Return [x, y] of the center of cell containing provided text 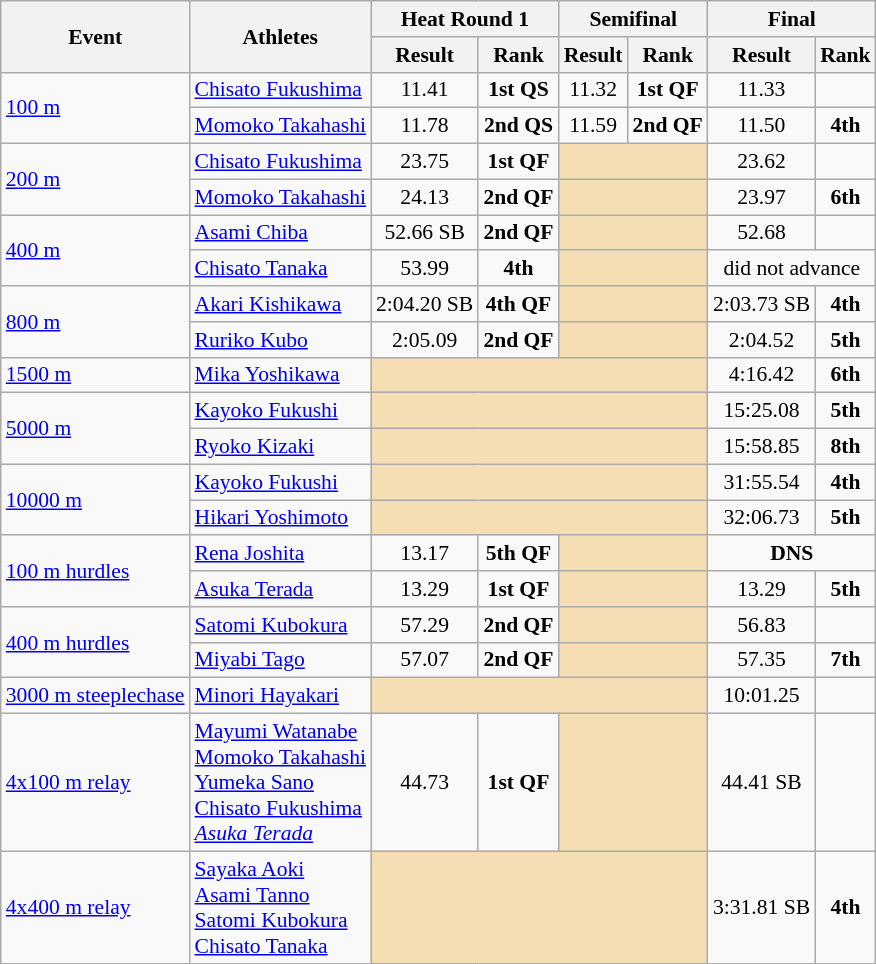
5000 m [96, 428]
15:58.85 [762, 447]
13.17 [424, 554]
Rena Joshita [281, 554]
2nd QS [518, 126]
11.78 [424, 126]
3:31.81 SB [762, 907]
2:04.20 SB [424, 304]
53.99 [424, 269]
Sayaka AokiAsami TannoSatomi KubokuraChisato Tanaka [281, 907]
Heat Round 1 [465, 19]
1st QS [518, 90]
2:05.09 [424, 340]
Ryoko Kizaki [281, 447]
11.59 [594, 126]
4x100 m relay [96, 783]
31:55.54 [762, 482]
57.07 [424, 660]
4th QF [518, 304]
100 m [96, 108]
Hikari Yoshimoto [281, 518]
Mika Yoshikawa [281, 375]
800 m [96, 322]
11.32 [594, 90]
Minori Hayakari [281, 696]
52.68 [762, 233]
100 m hurdles [96, 572]
Athletes [281, 36]
Semifinal [634, 19]
Satomi Kubokura [281, 625]
did not advance [792, 269]
8th [846, 447]
23.62 [762, 162]
57.29 [424, 625]
23.75 [424, 162]
57.35 [762, 660]
400 m hurdles [96, 642]
Asuka Terada [281, 589]
400 m [96, 250]
Ruriko Kubo [281, 340]
44.73 [424, 783]
7th [846, 660]
11.33 [762, 90]
4x400 m relay [96, 907]
Final [792, 19]
10000 m [96, 500]
2:03.73 SB [762, 304]
15:25.08 [762, 411]
Akari Kishikawa [281, 304]
11.50 [762, 126]
DNS [792, 554]
1500 m [96, 375]
Miyabi Tago [281, 660]
4:16.42 [762, 375]
11.41 [424, 90]
32:06.73 [762, 518]
52.66 SB [424, 233]
3000 m steeplechase [96, 696]
24.13 [424, 197]
10:01.25 [762, 696]
56.83 [762, 625]
44.41 SB [762, 783]
200 m [96, 180]
2:04.52 [762, 340]
Asami Chiba [281, 233]
5th QF [518, 554]
Chisato Tanaka [281, 269]
Event [96, 36]
Mayumi WatanabeMomoko TakahashiYumeka SanoChisato FukushimaAsuka Terada [281, 783]
23.97 [762, 197]
